Extract the [X, Y] coordinate from the center of the cell holding the provided text.  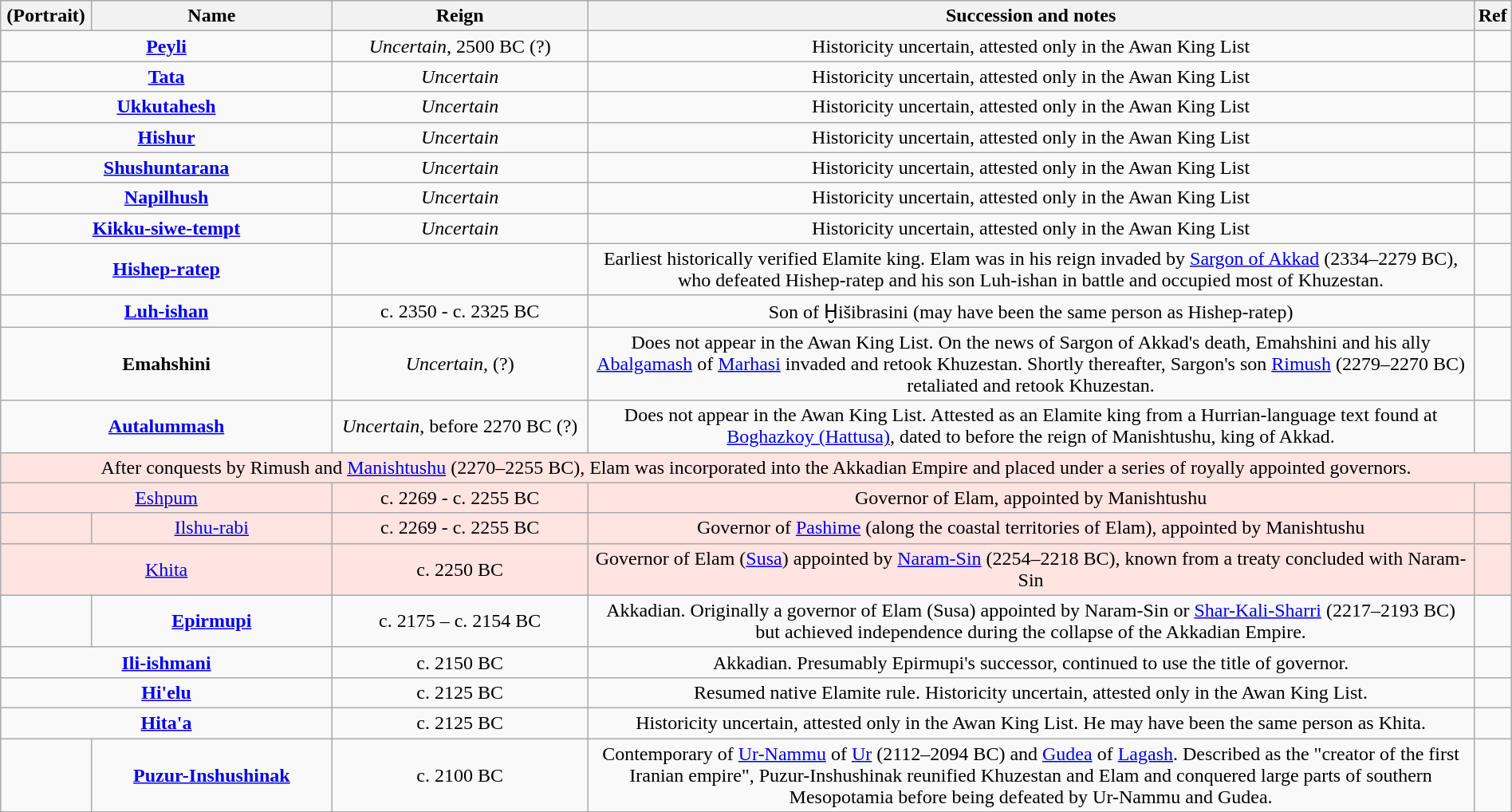
Governor of Elam (Susa) appointed by Naram-Sin (2254–2218 BC), known from a treaty concluded with Naram-Sin [1030, 570]
Eshpum [167, 498]
Peyli [167, 46]
Hita'a [167, 723]
Autalummash [167, 426]
Name [211, 16]
Emahshini [167, 364]
Hishur [167, 137]
c. 2100 BC [459, 775]
Akkadian. Presumably Epirmupi's successor, continued to use the title of governor. [1030, 662]
c. 2250 BC [459, 570]
c. 2175 – c. 2154 BC [459, 621]
Napilhush [167, 198]
Kikku-siwe-tempt [167, 228]
Puzur-Inshushinak [211, 775]
Tata [167, 77]
Uncertain, before 2270 BC (?) [459, 426]
Hi'elu [167, 692]
Governor of Elam, appointed by Manishtushu [1030, 498]
Reign [459, 16]
Resumed native Elamite rule. Historicity uncertain, attested only in the Awan King List. [1030, 692]
c. 2350 - c. 2325 BC [459, 311]
Historicity uncertain, attested only in the Awan King List. He may have been the same person as Khita. [1030, 723]
(Portrait) [46, 16]
Son of Ḫišibrasini (may have been the same person as Hishep-ratep) [1030, 311]
Epirmupi [211, 621]
Ukkutahesh [167, 107]
Ili-ishmani [167, 662]
Succession and notes [1030, 16]
Luh-ishan [167, 311]
Uncertain, (?) [459, 364]
Governor of Pashime (along the coastal territories of Elam), appointed by Manishtushu [1030, 528]
Uncertain, 2500 BC (?) [459, 46]
Ref [1493, 16]
Ilshu-rabi [211, 528]
Khita [167, 570]
Hishep-ratep [167, 270]
c. 2150 BC [459, 662]
Shushuntarana [167, 168]
